Detect which cell encompasses the target text, then output its (x, y) center coordinate. 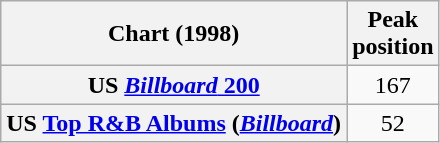
US Billboard 200 (174, 85)
US Top R&B Albums (Billboard) (174, 123)
Chart (1998) (174, 34)
52 (393, 123)
167 (393, 85)
Peak position (393, 34)
